Return the (x, y) coordinate for the center point of the cell that contains the specified text.  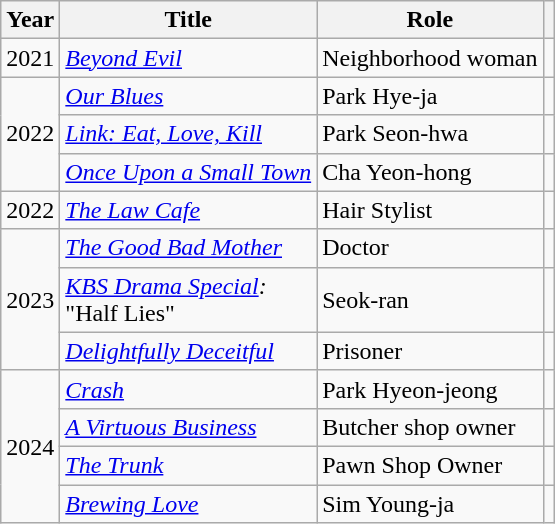
Park Seon-hwa (430, 134)
Crash (188, 389)
Year (30, 20)
A Virtuous Business (188, 427)
2021 (30, 58)
Role (430, 20)
Once Upon a Small Town (188, 172)
2023 (30, 300)
Butcher shop owner (430, 427)
The Good Bad Mother (188, 248)
Link: Eat, Love, Kill (188, 134)
Hair Stylist (430, 210)
Title (188, 20)
2024 (30, 446)
Prisoner (430, 351)
Neighborhood woman (430, 58)
Our Blues (188, 96)
The Trunk (188, 465)
The Law Cafe (188, 210)
Seok-ran (430, 300)
Delightfully Deceitful (188, 351)
Doctor (430, 248)
KBS Drama Special:"Half Lies" (188, 300)
Beyond Evil (188, 58)
Sim Young-ja (430, 503)
Park Hyeon-jeong (430, 389)
Brewing Love (188, 503)
Pawn Shop Owner (430, 465)
Park Hye-ja (430, 96)
Cha Yeon-hong (430, 172)
